Scan for the cell matching the given text and deliver its [x, y] coordinate at center. 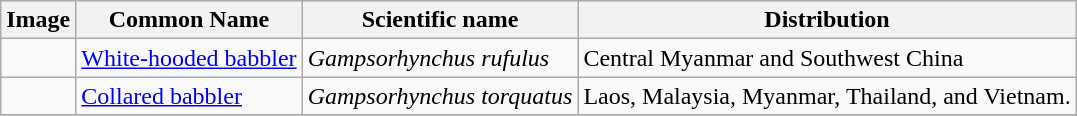
Common Name [189, 20]
Collared babbler [189, 96]
Laos, Malaysia, Myanmar, Thailand, and Vietnam. [827, 96]
Central Myanmar and Southwest China [827, 58]
Distribution [827, 20]
Gampsorhynchus torquatus [440, 96]
Scientific name [440, 20]
Gampsorhynchus rufulus [440, 58]
Image [38, 20]
White-hooded babbler [189, 58]
